Return (x, y) of the center of cell containing provided text 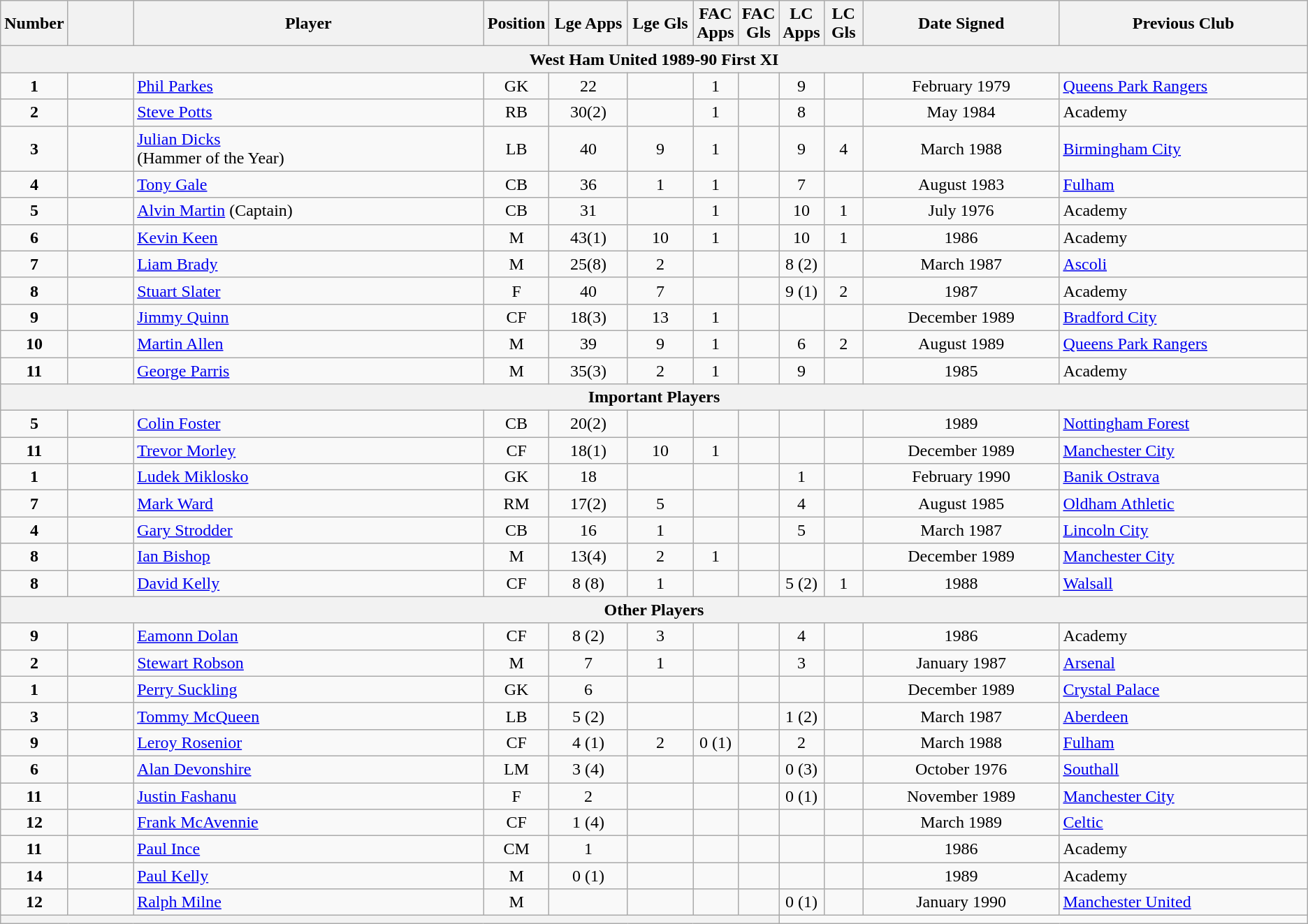
1 (4) (588, 823)
Liam Brady (309, 264)
Banik Ostrava (1184, 477)
9 (1) (801, 291)
Ascoli (1184, 264)
Gary Strodder (309, 530)
35(3) (588, 371)
20(2) (588, 424)
FAC Gls (759, 24)
LC Gls (843, 24)
18 (588, 477)
Kevin Keen (309, 237)
Bradford City (1184, 317)
Mark Ward (309, 504)
February 1990 (961, 477)
1 (2) (801, 716)
14 (34, 876)
Justin Fashanu (309, 795)
30(2) (588, 112)
8 (8) (588, 583)
Tony Gale (309, 184)
Alvin Martin (Captain) (309, 211)
16 (588, 530)
Manchester United (1184, 902)
November 1989 (961, 795)
Phil Parkes (309, 86)
1985 (961, 371)
Perry Suckling (309, 689)
18(1) (588, 450)
Other Players (654, 610)
17(2) (588, 504)
Ralph Milne (309, 902)
LM (516, 769)
Trevor Morley (309, 450)
Alan Devonshire (309, 769)
25(8) (588, 264)
RB (516, 112)
Steve Potts (309, 112)
Ian Bishop (309, 557)
Arsenal (1184, 663)
Previous Club (1184, 24)
Jimmy Quinn (309, 317)
36 (588, 184)
Colin Foster (309, 424)
Lge Gls (660, 24)
CM (516, 849)
Date Signed (961, 24)
Aberdeen (1184, 716)
July 1976 (961, 211)
January 1987 (961, 663)
August 1983 (961, 184)
Southall (1184, 769)
March 1989 (961, 823)
3 (4) (588, 769)
Tommy McQueen (309, 716)
Stuart Slater (309, 291)
Crystal Palace (1184, 689)
Birmingham City (1184, 148)
Ludek Miklosko (309, 477)
Oldham Athletic (1184, 504)
Lge Apps (588, 24)
Nottingham Forest (1184, 424)
Position (516, 24)
22 (588, 86)
LC Apps (801, 24)
Player (309, 24)
Martin Allen (309, 344)
13 (660, 317)
0 (3) (801, 769)
RM (516, 504)
1988 (961, 583)
Paul Ince (309, 849)
West Ham United 1989-90 First XI (654, 59)
Paul Kelly (309, 876)
Celtic (1184, 823)
February 1979 (961, 86)
Important Players (654, 397)
Eamonn Dolan (309, 636)
Lincoln City (1184, 530)
George Parris (309, 371)
August 1985 (961, 504)
October 1976 (961, 769)
FAC Apps (715, 24)
August 1989 (961, 344)
31 (588, 211)
January 1990 (961, 902)
18(3) (588, 317)
May 1984 (961, 112)
13(4) (588, 557)
Leroy Rosenior (309, 742)
4 (1) (588, 742)
Julian Dicks (Hammer of the Year) (309, 148)
Frank McAvennie (309, 823)
1987 (961, 291)
43(1) (588, 237)
David Kelly (309, 583)
Walsall (1184, 583)
Number (34, 24)
39 (588, 344)
Stewart Robson (309, 663)
